Return (x, y) of the center of cell containing provided text 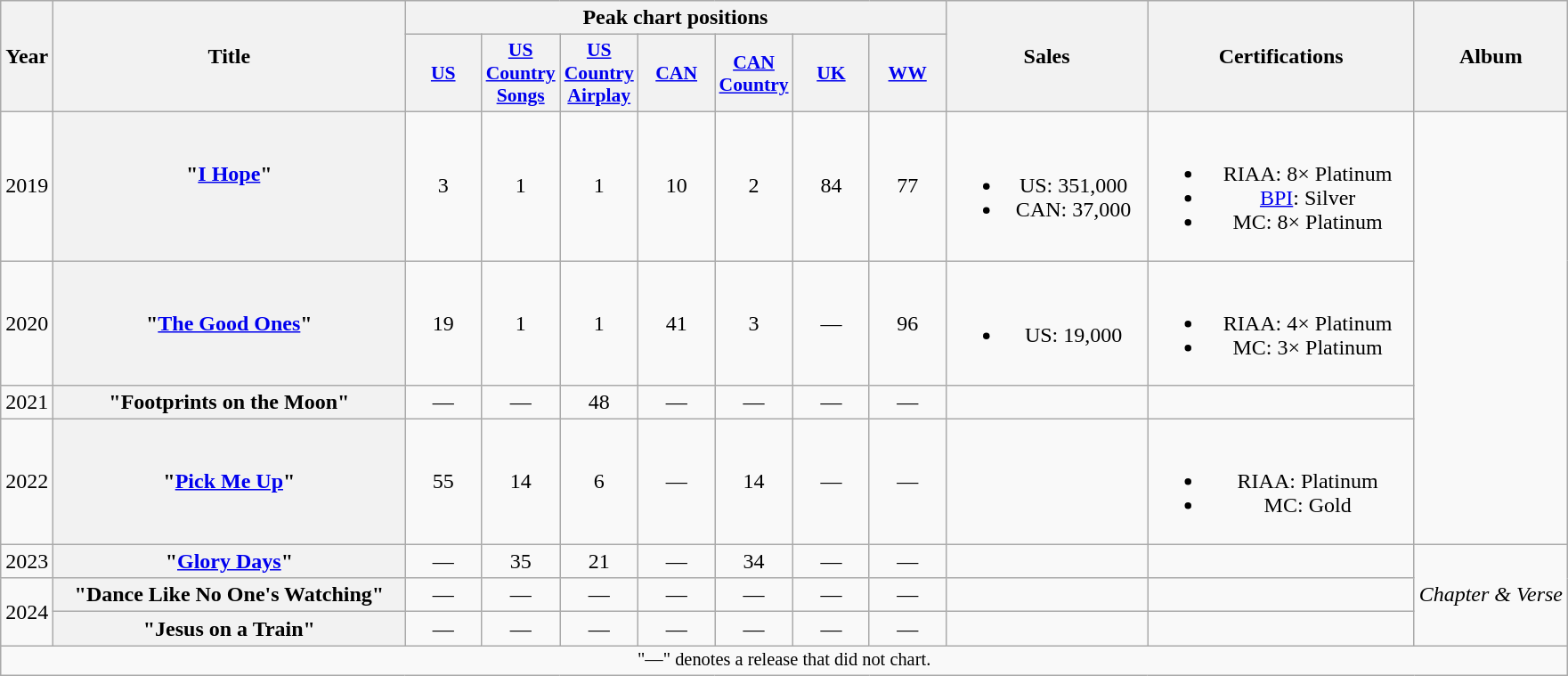
Chapter & Verse (1491, 595)
RIAA: 8× PlatinumBPI: SilverMC: 8× Platinum (1280, 185)
48 (599, 403)
Year (27, 57)
34 (753, 561)
"Jesus on a Train" (230, 629)
Title (230, 57)
41 (677, 322)
84 (832, 185)
10 (677, 185)
CANCountry (753, 73)
Certifications (1280, 57)
2 (753, 185)
2019 (27, 185)
UK (832, 73)
"—" denotes a release that did not chart. (784, 661)
77 (907, 185)
35 (521, 561)
US: 351,000CAN: 37,000 (1047, 185)
Peak chart positions (675, 18)
2023 (27, 561)
"The Good Ones" (230, 322)
"Glory Days" (230, 561)
US: 19,000 (1047, 322)
RIAA: 4× PlatinumMC: 3× Platinum (1280, 322)
96 (907, 322)
CAN (677, 73)
6 (599, 482)
Sales (1047, 57)
2024 (27, 612)
2020 (27, 322)
"Dance Like No One's Watching" (230, 595)
USCountry Songs (521, 73)
21 (599, 561)
RIAA: PlatinumMC: Gold (1280, 482)
US (443, 73)
19 (443, 322)
55 (443, 482)
Album (1491, 57)
2022 (27, 482)
2021 (27, 403)
"Pick Me Up" (230, 482)
WW (907, 73)
"Footprints on the Moon" (230, 403)
"I Hope" (230, 185)
USCountry Airplay (599, 73)
